For the text-containing cell, return its midpoint in [X, Y] coordinate format. 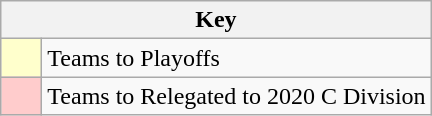
Teams to Playoffs [236, 58]
Key [216, 20]
Teams to Relegated to 2020 C Division [236, 96]
